From the cell containing the given text, extract its center point as [x, y] coordinate. 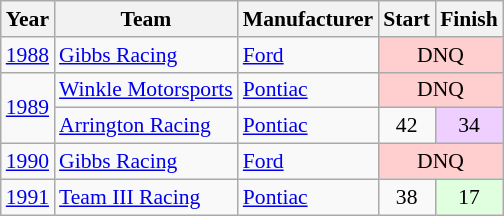
38 [406, 197]
1989 [28, 108]
Winkle Motorsports [146, 90]
1991 [28, 197]
Arrington Racing [146, 126]
Team [146, 19]
1990 [28, 162]
Manufacturer [308, 19]
1988 [28, 55]
Team III Racing [146, 197]
Finish [469, 19]
17 [469, 197]
42 [406, 126]
34 [469, 126]
Year [28, 19]
Start [406, 19]
